Return the [X, Y] coordinate for the center point of the cell that contains the specified text.  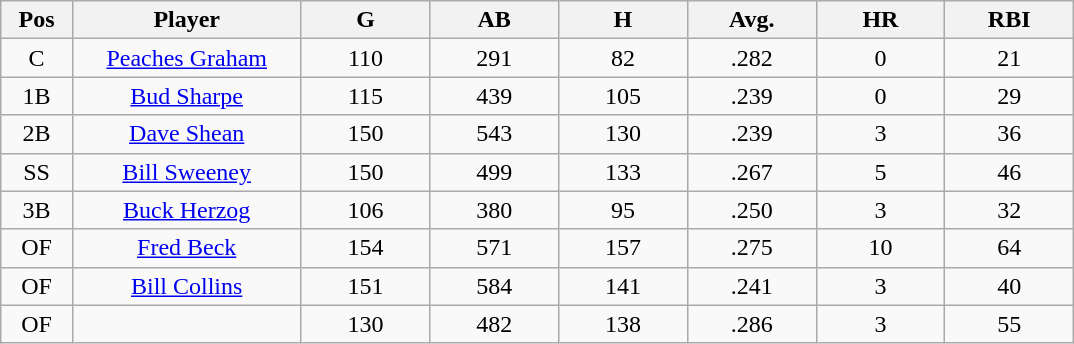
.275 [752, 248]
157 [624, 248]
Bill Sweeney [186, 172]
439 [494, 96]
154 [366, 248]
RBI [1010, 20]
151 [366, 286]
Bud Sharpe [186, 96]
.241 [752, 286]
64 [1010, 248]
133 [624, 172]
.267 [752, 172]
Avg. [752, 20]
571 [494, 248]
5 [880, 172]
29 [1010, 96]
110 [366, 58]
C [37, 58]
Dave Shean [186, 134]
138 [624, 324]
AB [494, 20]
1B [37, 96]
499 [494, 172]
Bill Collins [186, 286]
291 [494, 58]
380 [494, 210]
95 [624, 210]
46 [1010, 172]
.282 [752, 58]
21 [1010, 58]
.286 [752, 324]
105 [624, 96]
36 [1010, 134]
Pos [37, 20]
.250 [752, 210]
G [366, 20]
141 [624, 286]
HR [880, 20]
115 [366, 96]
40 [1010, 286]
482 [494, 324]
Player [186, 20]
106 [366, 210]
32 [1010, 210]
SS [37, 172]
584 [494, 286]
55 [1010, 324]
2B [37, 134]
Buck Herzog [186, 210]
543 [494, 134]
Peaches Graham [186, 58]
82 [624, 58]
3B [37, 210]
10 [880, 248]
Fred Beck [186, 248]
H [624, 20]
